Return the [X, Y] coordinate for the center point of the cell that contains the specified text.  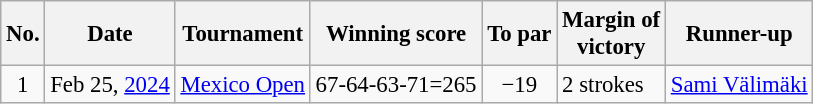
Feb 25, 2024 [110, 85]
Runner-up [738, 34]
Sami Välimäki [738, 85]
No. [23, 34]
Margin ofvictory [612, 34]
−19 [520, 85]
67-64-63-71=265 [396, 85]
Mexico Open [242, 85]
Tournament [242, 34]
Date [110, 34]
Winning score [396, 34]
1 [23, 85]
2 strokes [612, 85]
To par [520, 34]
